Identify which cell holds the provided text, then report its [x, y] central coordinate. 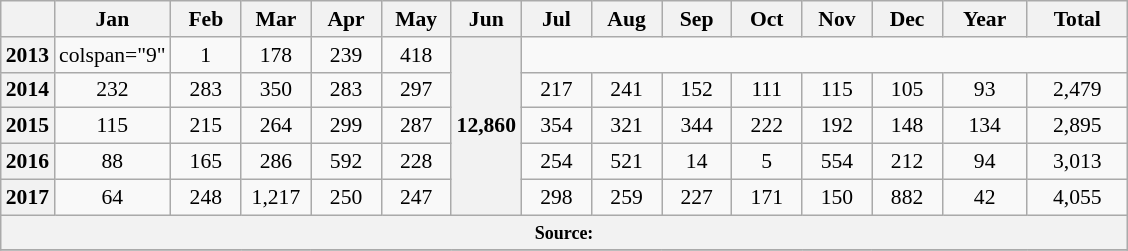
Jun [486, 19]
239 [346, 55]
321 [626, 126]
171 [767, 197]
2017 [28, 197]
2,895 [1077, 126]
Source: [564, 233]
Total [1077, 19]
150 [837, 197]
2013 [28, 55]
354 [556, 126]
111 [767, 90]
88 [112, 162]
2014 [28, 90]
Jul [556, 19]
222 [767, 126]
3,013 [1077, 162]
Nov [837, 19]
287 [416, 126]
May [416, 19]
344 [697, 126]
241 [626, 90]
217 [556, 90]
94 [984, 162]
Feb [206, 19]
297 [416, 90]
4,055 [1077, 197]
152 [697, 90]
Apr [346, 19]
Sep [697, 19]
64 [112, 197]
5 [767, 162]
247 [416, 197]
250 [346, 197]
232 [112, 90]
42 [984, 197]
Oct [767, 19]
299 [346, 126]
Aug [626, 19]
418 [416, 55]
Jan [112, 19]
521 [626, 162]
286 [276, 162]
1,217 [276, 197]
14 [697, 162]
298 [556, 197]
148 [907, 126]
1 [206, 55]
93 [984, 90]
215 [206, 126]
2015 [28, 126]
228 [416, 162]
colspan="9" [112, 55]
248 [206, 197]
350 [276, 90]
212 [907, 162]
165 [206, 162]
254 [556, 162]
Mar [276, 19]
259 [626, 197]
554 [837, 162]
2,479 [1077, 90]
227 [697, 197]
Dec [907, 19]
192 [837, 126]
12,860 [486, 126]
2016 [28, 162]
105 [907, 90]
264 [276, 126]
Year [984, 19]
882 [907, 197]
134 [984, 126]
178 [276, 55]
592 [346, 162]
